Return the (x, y) coordinate for the center point of the cell that contains the specified text.  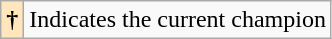
† (12, 20)
Indicates the current champion (178, 20)
